Provide the (x, y) coordinate of the cell's center where the given text is located.  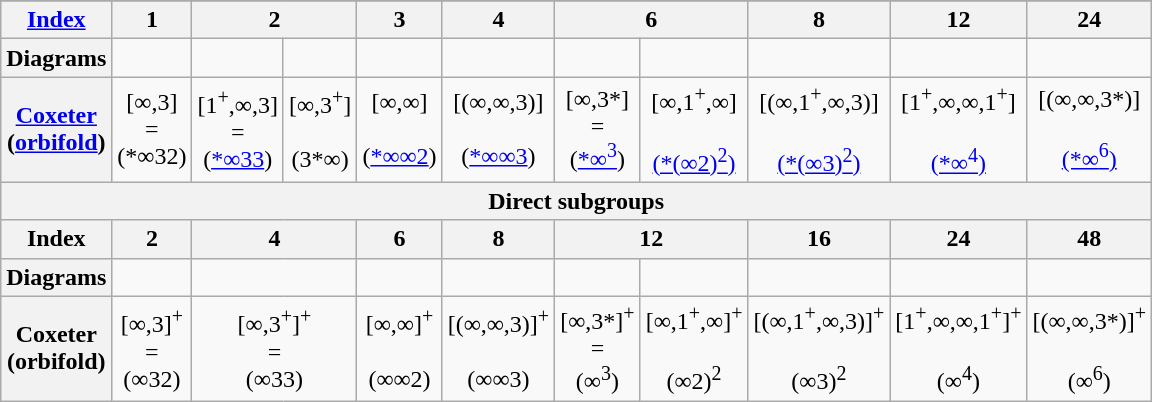
[∞,3+]+ = (∞33) (274, 348)
[∞,∞](*∞∞2) (400, 130)
[(∞,1+,∞,3)](*(∞3)2) (819, 130)
[∞,3]+ = (∞32) (152, 348)
[(∞,∞,3)](*∞∞3) (498, 130)
[∞,1+,∞](*(∞2)2) (694, 130)
1 (152, 20)
[∞,∞]+(∞∞2) (400, 348)
48 (1090, 239)
[(∞,∞,3)]+(∞∞3) (498, 348)
[1+,∞,∞,1+](*∞4) (958, 130)
[1+,∞,3] = (*∞33) (238, 130)
16 (819, 239)
3 (400, 20)
[(∞,∞,3*)]+(∞6) (1090, 348)
[∞,3] = (*∞32) (152, 130)
[(∞,1+,∞,3)]+(∞3)2 (819, 348)
[1+,∞,∞,1+]+(∞4) (958, 348)
[∞,3+](3*∞) (320, 130)
[(∞,∞,3*)](*∞6) (1090, 130)
Direct subgroups (576, 201)
[∞,1+,∞]+(∞2)2 (694, 348)
[∞,3*] = (*∞3) (598, 130)
[∞,3*]+ = (∞3) (598, 348)
